Locate the cell with the specified text and output its [X, Y] center coordinate. 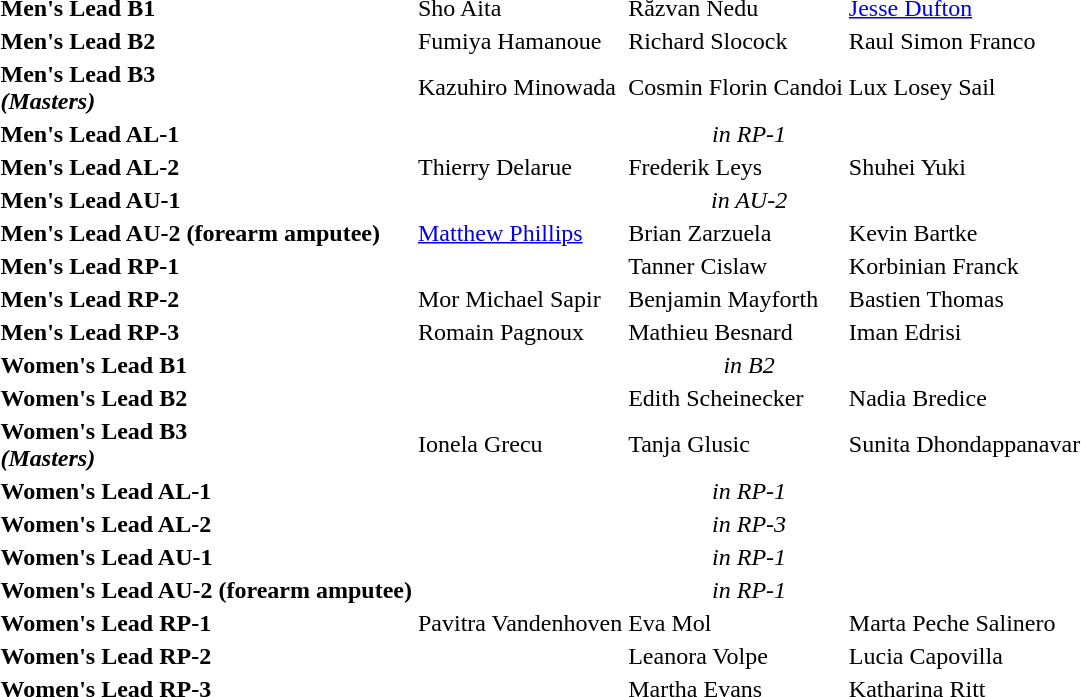
in B2 [748, 365]
Korbinian Franck [964, 266]
Edith Scheinecker [736, 398]
Benjamin Mayforth [736, 299]
Marta Peche Salinero [964, 623]
Bastien Thomas [964, 299]
Frederik Leys [736, 167]
Kevin Bartke [964, 233]
Sunita Dhondappanavar [964, 444]
Romain Pagnoux [520, 332]
Tanner Cislaw [736, 266]
Shuhei Yuki [964, 167]
Kazuhiro Minowada [520, 88]
Pavitra Vandenhoven [520, 623]
Fumiya Hamanoue [520, 41]
Matthew Phillips [520, 233]
Thierry Delarue [520, 167]
Richard Slocock [736, 41]
Mor Michael Sapir [520, 299]
Lux Losey Sail [964, 88]
in RP-3 [748, 524]
in AU-2 [748, 200]
Brian Zarzuela [736, 233]
Eva Mol [736, 623]
Cosmin Florin Candoi [736, 88]
Nadia Bredice [964, 398]
Ionela Grecu [520, 444]
Tanja Glusic [736, 444]
Mathieu Besnard [736, 332]
Raul Simon Franco [964, 41]
Iman Edrisi [964, 332]
Leanora Volpe [736, 656]
Lucia Capovilla [964, 656]
